Find where the given text appears and provide that cell's center as [x, y] coordinate. 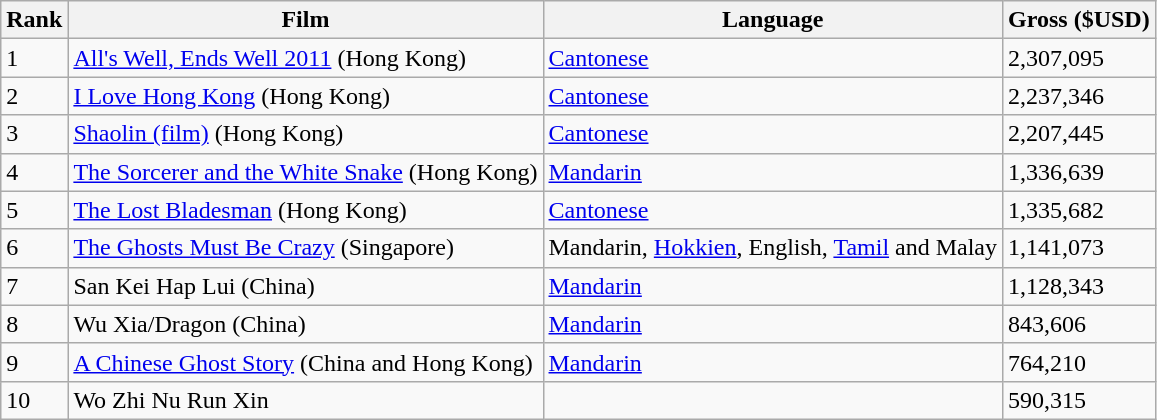
2,307,095 [1080, 58]
Film [306, 20]
5 [34, 210]
The Ghosts Must Be Crazy (Singapore) [306, 248]
764,210 [1080, 362]
Mandarin, Hokkien, English, Tamil and Malay [773, 248]
7 [34, 286]
A Chinese Ghost Story (China and Hong Kong) [306, 362]
3 [34, 134]
2,207,445 [1080, 134]
Gross ($USD) [1080, 20]
10 [34, 400]
2,237,346 [1080, 96]
The Lost Bladesman (Hong Kong) [306, 210]
Shaolin (film) (Hong Kong) [306, 134]
All's Well, Ends Well 2011 (Hong Kong) [306, 58]
Wo Zhi Nu Run Xin [306, 400]
I Love Hong Kong (Hong Kong) [306, 96]
Rank [34, 20]
590,315 [1080, 400]
4 [34, 172]
9 [34, 362]
1,128,343 [1080, 286]
843,606 [1080, 324]
Wu Xia/Dragon (China) [306, 324]
6 [34, 248]
San Kei Hap Lui (China) [306, 286]
Language [773, 20]
1,336,639 [1080, 172]
2 [34, 96]
1 [34, 58]
8 [34, 324]
1,141,073 [1080, 248]
The Sorcerer and the White Snake (Hong Kong) [306, 172]
1,335,682 [1080, 210]
